Provide the [X, Y] coordinate of the cell's center where the given text is located.  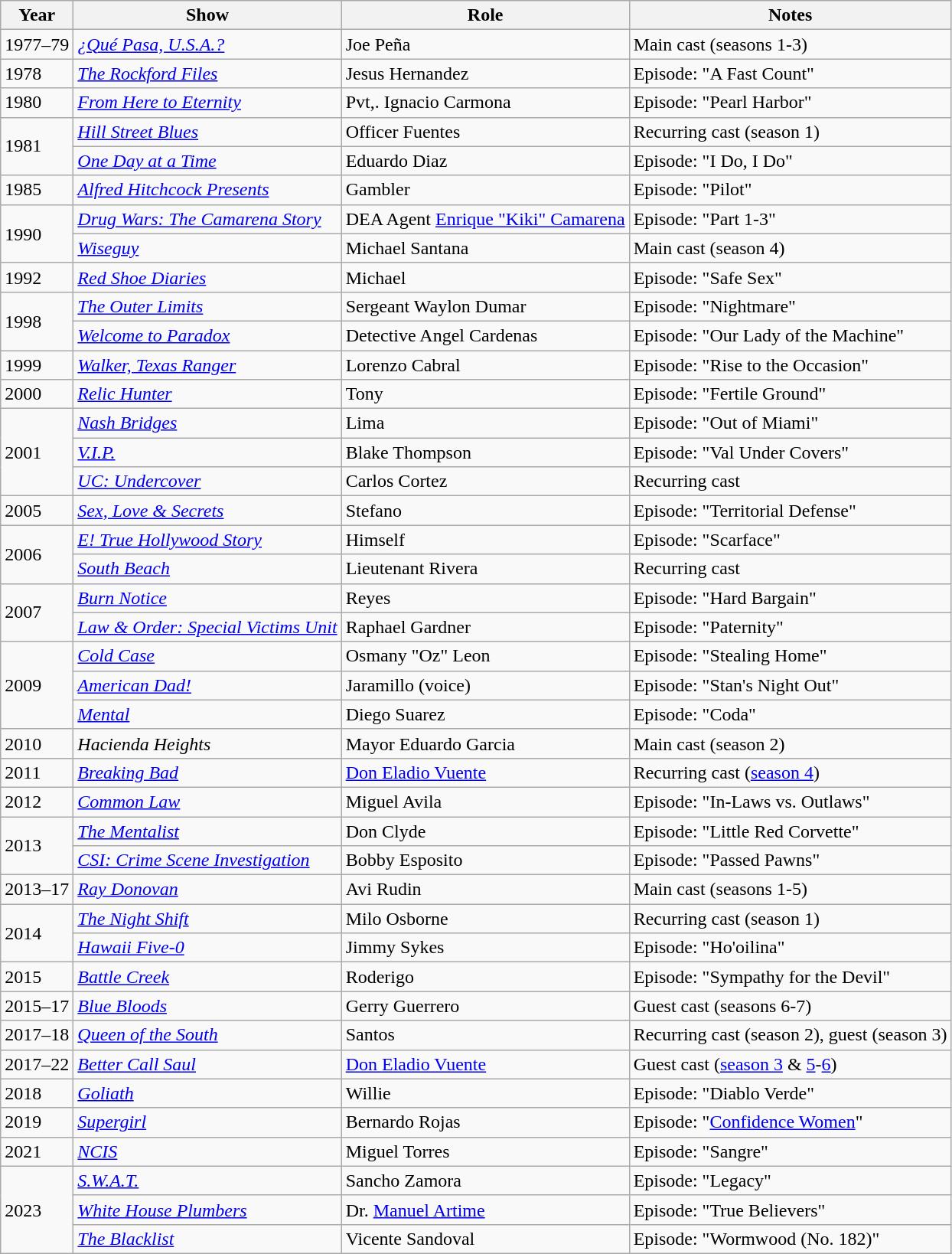
Santos [485, 1035]
2015–17 [37, 1006]
From Here to Eternity [207, 103]
1992 [37, 277]
American Dad! [207, 685]
Osmany "Oz" Leon [485, 656]
The Mentalist [207, 831]
Joe Peña [485, 44]
Episode: "Little Red Corvette" [790, 831]
Year [37, 15]
Gerry Guerrero [485, 1006]
Queen of the South [207, 1035]
Michael [485, 277]
Battle Creek [207, 977]
Pvt,. Ignacio Carmona [485, 103]
Jimmy Sykes [485, 948]
Episode: "Coda" [790, 714]
Eduardo Diaz [485, 161]
Better Call Saul [207, 1064]
Walker, Texas Ranger [207, 365]
Vicente Sandoval [485, 1239]
¿Qué Pasa, U.S.A.? [207, 44]
Episode: "Stealing Home" [790, 656]
2018 [37, 1093]
Goliath [207, 1093]
2014 [37, 933]
The Night Shift [207, 919]
CSI: Crime Scene Investigation [207, 860]
Officer Fuentes [485, 132]
1981 [37, 146]
Episode: "Ho'oilina" [790, 948]
Episode: "Pearl Harbor" [790, 103]
Sancho Zamora [485, 1181]
Episode: "Stan's Night Out" [790, 685]
2021 [37, 1151]
Episode: "Wormwood (No. 182)" [790, 1239]
Reyes [485, 598]
Burn Notice [207, 598]
2017–18 [37, 1035]
2009 [37, 685]
DEA Agent Enrique "Kiki" Camarena [485, 219]
2006 [37, 554]
Episode: "Pilot" [790, 190]
Episode: "Legacy" [790, 1181]
Supergirl [207, 1122]
Blake Thompson [485, 452]
The Rockford Files [207, 73]
Episode: "Safe Sex" [790, 277]
Guest cast (season 3 & 5-6) [790, 1064]
2019 [37, 1122]
Main cast (season 4) [790, 248]
2012 [37, 802]
South Beach [207, 569]
Diego Suarez [485, 714]
1999 [37, 365]
2013 [37, 845]
Drug Wars: The Camarena Story [207, 219]
Main cast (seasons 1-3) [790, 44]
Willie [485, 1093]
Miguel Torres [485, 1151]
UC: Undercover [207, 482]
Episode: "Val Under Covers" [790, 452]
2013–17 [37, 890]
Gambler [485, 190]
Stefano [485, 511]
Avi Rudin [485, 890]
Episode: "Sympathy for the Devil" [790, 977]
Role [485, 15]
Welcome to Paradox [207, 335]
Detective Angel Cardenas [485, 335]
2015 [37, 977]
Episode: "Part 1-3" [790, 219]
Hawaii Five-0 [207, 948]
1980 [37, 103]
Recurring cast (season 4) [790, 772]
The Outer Limits [207, 306]
Episode: "Sangre" [790, 1151]
1977–79 [37, 44]
NCIS [207, 1151]
Breaking Bad [207, 772]
Michael Santana [485, 248]
Notes [790, 15]
Miguel Avila [485, 802]
1985 [37, 190]
Wiseguy [207, 248]
Episode: "Fertile Ground" [790, 394]
Lorenzo Cabral [485, 365]
Episode: "In-Laws vs. Outlaws" [790, 802]
Episode: "Rise to the Occasion" [790, 365]
Sex, Love & Secrets [207, 511]
2000 [37, 394]
Episode: "Hard Bargain" [790, 598]
2017–22 [37, 1064]
Episode: "Paternity" [790, 627]
The Blacklist [207, 1239]
Episode: "Out of Miami" [790, 423]
2005 [37, 511]
Guest cast (seasons 6-7) [790, 1006]
Episode: "Confidence Women" [790, 1122]
Main cast (season 2) [790, 743]
Mayor Eduardo Garcia [485, 743]
Sergeant Waylon Dumar [485, 306]
Relic Hunter [207, 394]
Episode: "Passed Pawns" [790, 860]
Episode: "True Believers" [790, 1210]
Nash Bridges [207, 423]
Main cast (seasons 1-5) [790, 890]
White House Plumbers [207, 1210]
Raphael Gardner [485, 627]
Episode: "Nightmare" [790, 306]
1990 [37, 233]
V.I.P. [207, 452]
2001 [37, 452]
Recurring cast (season 2), guest (season 3) [790, 1035]
Ray Donovan [207, 890]
2007 [37, 612]
Mental [207, 714]
Milo Osborne [485, 919]
Blue Bloods [207, 1006]
Alfred Hitchcock Presents [207, 190]
Episode: "Scarface" [790, 540]
Hacienda Heights [207, 743]
Episode: "Territorial Defense" [790, 511]
Red Shoe Diaries [207, 277]
Dr. Manuel Artime [485, 1210]
1998 [37, 321]
Bernardo Rojas [485, 1122]
2023 [37, 1210]
2011 [37, 772]
2010 [37, 743]
Lima [485, 423]
Don Clyde [485, 831]
Cold Case [207, 656]
Common Law [207, 802]
Jaramillo (voice) [485, 685]
Tony [485, 394]
E! True Hollywood Story [207, 540]
Episode: "I Do, I Do" [790, 161]
Hill Street Blues [207, 132]
Episode: "Our Lady of the Machine" [790, 335]
1978 [37, 73]
Himself [485, 540]
One Day at a Time [207, 161]
S.W.A.T. [207, 1181]
Episode: "A Fast Count" [790, 73]
Roderigo [485, 977]
Jesus Hernandez [485, 73]
Law & Order: Special Victims Unit [207, 627]
Show [207, 15]
Episode: "Diablo Verde" [790, 1093]
Carlos Cortez [485, 482]
Bobby Esposito [485, 860]
Lieutenant Rivera [485, 569]
